Detect which cell encompasses the target text, then output its [X, Y] center coordinate. 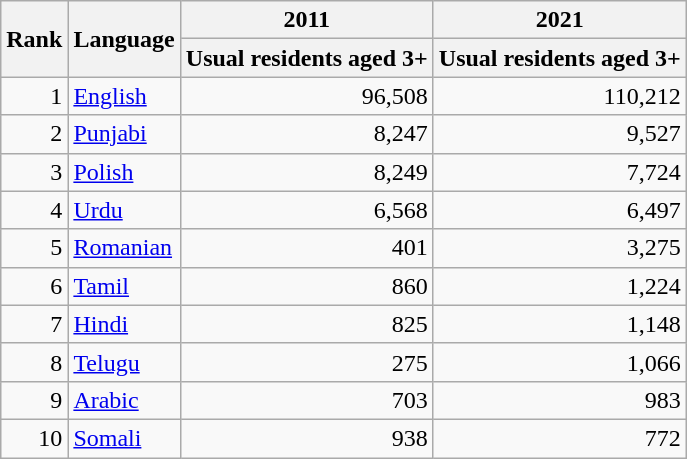
2 [34, 134]
983 [560, 400]
Rank [34, 39]
4 [34, 210]
860 [306, 286]
Punjabi [124, 134]
96,508 [306, 96]
9 [34, 400]
Romanian [124, 248]
938 [306, 438]
5 [34, 248]
6 [34, 286]
1,148 [560, 324]
3,275 [560, 248]
1,066 [560, 362]
Urdu [124, 210]
2011 [306, 20]
772 [560, 438]
110,212 [560, 96]
Somali [124, 438]
8 [34, 362]
825 [306, 324]
Telugu [124, 362]
6,568 [306, 210]
6,497 [560, 210]
Arabic [124, 400]
2021 [560, 20]
7,724 [560, 172]
Hindi [124, 324]
English [124, 96]
8,247 [306, 134]
Tamil [124, 286]
Language [124, 39]
3 [34, 172]
1 [34, 96]
8,249 [306, 172]
275 [306, 362]
9,527 [560, 134]
10 [34, 438]
7 [34, 324]
703 [306, 400]
401 [306, 248]
1,224 [560, 286]
Polish [124, 172]
